Scan for the cell matching the given text and deliver its [X, Y] coordinate at center. 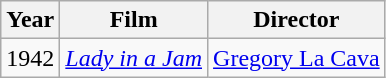
Year [30, 20]
Gregory La Cava [297, 58]
Film [134, 20]
Director [297, 20]
1942 [30, 58]
Lady in a Jam [134, 58]
